For the text-containing cell, return its midpoint in [X, Y] coordinate format. 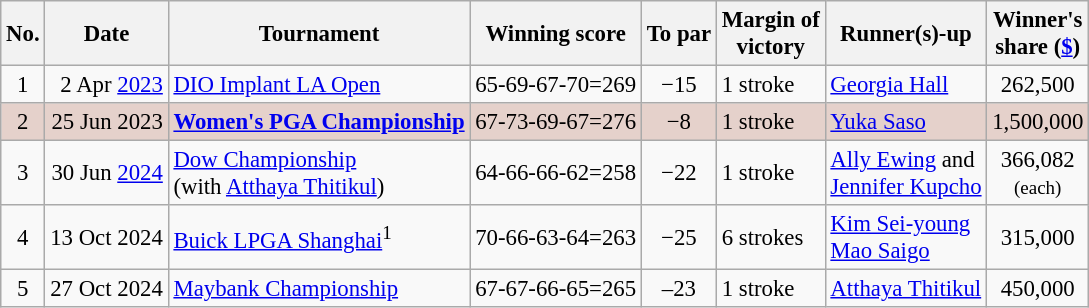
65-69-67-70=269 [556, 85]
−15 [678, 85]
6 strokes [770, 238]
DIO Implant LA Open [319, 85]
Runner(s)-up [906, 34]
Georgia Hall [906, 85]
366,082(each) [1038, 174]
Winning score [556, 34]
4 [23, 238]
64-66-66-62=258 [556, 174]
27 Oct 2024 [106, 289]
No. [23, 34]
Tournament [319, 34]
13 Oct 2024 [106, 238]
Ally Ewing and Jennifer Kupcho [906, 174]
1 [23, 85]
67-67-66-65=265 [556, 289]
Yuka Saso [906, 122]
3 [23, 174]
25 Jun 2023 [106, 122]
262,500 [1038, 85]
30 Jun 2024 [106, 174]
67-73-69-67=276 [556, 122]
Buick LPGA Shanghai1 [319, 238]
−25 [678, 238]
Kim Sei-young Mao Saigo [906, 238]
Date [106, 34]
Winner'sshare ($) [1038, 34]
1,500,000 [1038, 122]
Atthaya Thitikul [906, 289]
5 [23, 289]
315,000 [1038, 238]
Maybank Championship [319, 289]
−22 [678, 174]
Margin ofvictory [770, 34]
To par [678, 34]
Women's PGA Championship [319, 122]
2 [23, 122]
450,000 [1038, 289]
2 Apr 2023 [106, 85]
−8 [678, 122]
70-66-63-64=263 [556, 238]
Dow Championship (with Atthaya Thitikul) [319, 174]
–23 [678, 289]
